Extract the [x, y] coordinate from the center of the cell holding the provided text.  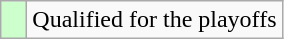
Qualified for the playoffs [154, 20]
